Identify which cell holds the provided text, then report its (x, y) central coordinate. 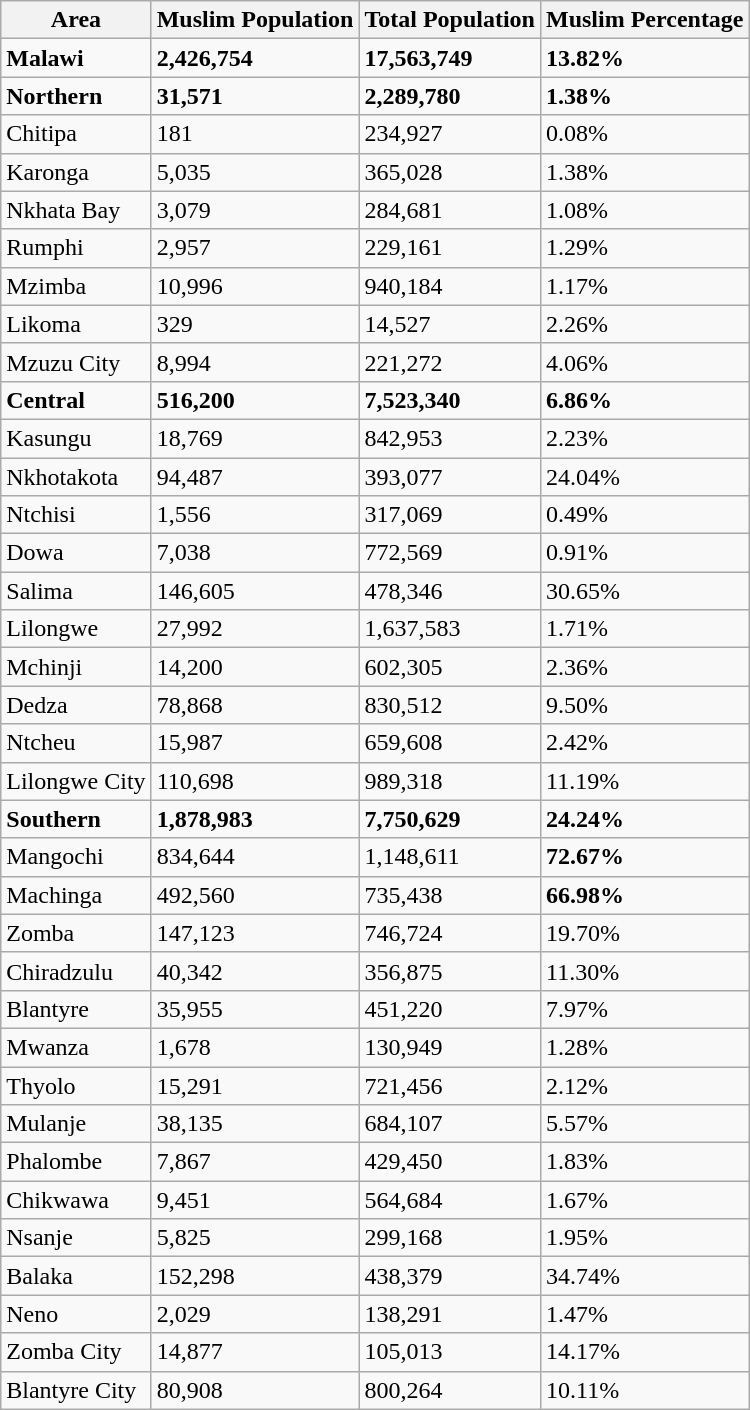
14.17% (644, 1352)
4.06% (644, 362)
940,184 (450, 286)
15,987 (255, 743)
14,200 (255, 667)
66.98% (644, 895)
329 (255, 324)
14,527 (450, 324)
Central (76, 400)
Neno (76, 1314)
Nkhotakota (76, 477)
2.12% (644, 1085)
516,200 (255, 400)
1.95% (644, 1238)
105,013 (450, 1352)
94,487 (255, 477)
438,379 (450, 1276)
659,608 (450, 743)
1.83% (644, 1162)
2,029 (255, 1314)
5,035 (255, 172)
2.36% (644, 667)
Lilongwe City (76, 781)
Blantyre (76, 1009)
234,927 (450, 134)
Zomba City (76, 1352)
Southern (76, 819)
9,451 (255, 1200)
Nkhata Bay (76, 210)
478,346 (450, 591)
10,996 (255, 286)
0.08% (644, 134)
80,908 (255, 1390)
7,750,629 (450, 819)
284,681 (450, 210)
Balaka (76, 1276)
Machinga (76, 895)
Karonga (76, 172)
0.91% (644, 553)
564,684 (450, 1200)
1,556 (255, 515)
7,523,340 (450, 400)
7,867 (255, 1162)
602,305 (450, 667)
72.67% (644, 857)
181 (255, 134)
735,438 (450, 895)
Blantyre City (76, 1390)
27,992 (255, 629)
13.82% (644, 58)
1,678 (255, 1047)
Mulanje (76, 1124)
0.49% (644, 515)
2,426,754 (255, 58)
2,289,780 (450, 96)
19.70% (644, 933)
30.65% (644, 591)
356,875 (450, 971)
Lilongwe (76, 629)
Mzimba (76, 286)
Muslim Population (255, 20)
152,298 (255, 1276)
1,148,611 (450, 857)
Muslim Percentage (644, 20)
5,825 (255, 1238)
Chikwawa (76, 1200)
451,220 (450, 1009)
Dedza (76, 705)
Mwanza (76, 1047)
Mzuzu City (76, 362)
Ntcheu (76, 743)
11.30% (644, 971)
989,318 (450, 781)
229,161 (450, 248)
7.97% (644, 1009)
15,291 (255, 1085)
721,456 (450, 1085)
Chiradzulu (76, 971)
429,450 (450, 1162)
Kasungu (76, 438)
299,168 (450, 1238)
6.86% (644, 400)
Chitipa (76, 134)
1.29% (644, 248)
110,698 (255, 781)
10.11% (644, 1390)
317,069 (450, 515)
24.24% (644, 819)
221,272 (450, 362)
31,571 (255, 96)
1.08% (644, 210)
1.71% (644, 629)
18,769 (255, 438)
34.74% (644, 1276)
1.28% (644, 1047)
Phalombe (76, 1162)
146,605 (255, 591)
78,868 (255, 705)
Area (76, 20)
834,644 (255, 857)
Dowa (76, 553)
1.17% (644, 286)
684,107 (450, 1124)
365,028 (450, 172)
1,878,983 (255, 819)
Mchinji (76, 667)
Salima (76, 591)
492,560 (255, 895)
830,512 (450, 705)
147,123 (255, 933)
3,079 (255, 210)
17,563,749 (450, 58)
Malawi (76, 58)
Total Population (450, 20)
40,342 (255, 971)
2.26% (644, 324)
Thyolo (76, 1085)
393,077 (450, 477)
130,949 (450, 1047)
842,953 (450, 438)
38,135 (255, 1124)
138,291 (450, 1314)
2,957 (255, 248)
2.42% (644, 743)
8,994 (255, 362)
Zomba (76, 933)
Nsanje (76, 1238)
1.47% (644, 1314)
800,264 (450, 1390)
2.23% (644, 438)
11.19% (644, 781)
Northern (76, 96)
Likoma (76, 324)
Ntchisi (76, 515)
1.67% (644, 1200)
24.04% (644, 477)
772,569 (450, 553)
Mangochi (76, 857)
746,724 (450, 933)
5.57% (644, 1124)
9.50% (644, 705)
14,877 (255, 1352)
1,637,583 (450, 629)
35,955 (255, 1009)
7,038 (255, 553)
Rumphi (76, 248)
